Extract the [X, Y] coordinate from the center of the cell holding the provided text.  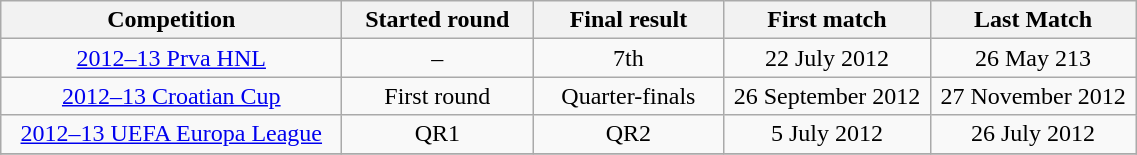
26 May 213 [1033, 58]
22 July 2012 [827, 58]
Started round [438, 20]
2012–13 Prva HNL [172, 58]
Competition [172, 20]
5 July 2012 [827, 134]
Quarter-finals [628, 96]
26 July 2012 [1033, 134]
First round [438, 96]
26 September 2012 [827, 96]
2012–13 Croatian Cup [172, 96]
27 November 2012 [1033, 96]
QR2 [628, 134]
Final result [628, 20]
7th [628, 58]
Last Match [1033, 20]
First match [827, 20]
QR1 [438, 134]
2012–13 UEFA Europa League [172, 134]
– [438, 58]
